Scan for the cell matching the given text and deliver its [x, y] coordinate at center. 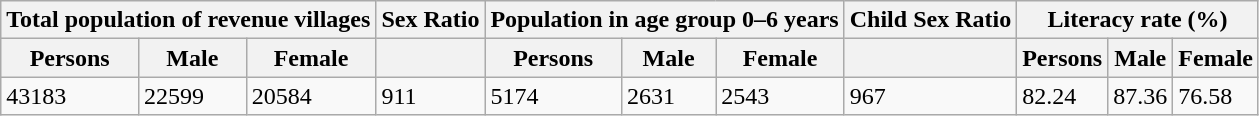
2543 [780, 96]
87.36 [1140, 96]
5174 [553, 96]
911 [430, 96]
2631 [668, 96]
Literacy rate (%) [1138, 20]
Population in age group 0–6 years [664, 20]
Child Sex Ratio [930, 20]
Total population of revenue villages [188, 20]
967 [930, 96]
82.24 [1062, 96]
22599 [193, 96]
76.58 [1216, 96]
20584 [311, 96]
43183 [70, 96]
Sex Ratio [430, 20]
